Identify which cell holds the provided text, then report its (X, Y) central coordinate. 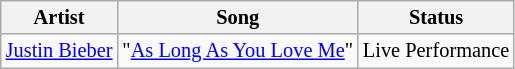
Justin Bieber (60, 51)
Status (436, 17)
"As Long As You Love Me" (237, 51)
Artist (60, 17)
Live Performance (436, 51)
Song (237, 17)
